Return the (X, Y) coordinate for the center point of the cell that contains the specified text.  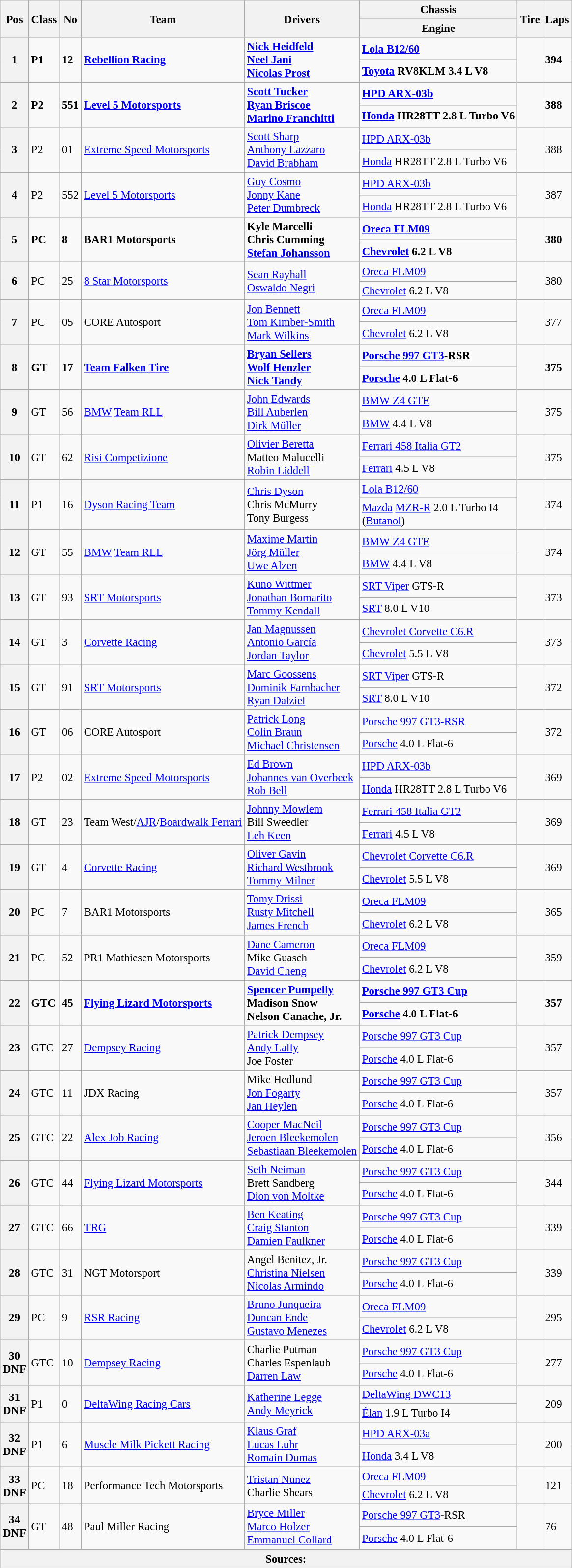
394 (557, 60)
Bryan Sellers Wolf Henzler Nick Tandy (302, 367)
Bruno Junqueira Duncan Ende Gustavo Menezes (302, 1318)
Klaus Graf Lucas Luhr Romain Dumas (302, 1445)
NGT Motorsport (163, 1273)
RSR Racing (163, 1318)
Kuno Wittmer Jonathan Bomarito Tommy Kendall (302, 597)
209 (557, 1404)
13 (15, 597)
29 (15, 1318)
Ed Brown Johannes van Overbeek Rob Bell (302, 778)
Élan 1.9 L Turbo I4 (438, 1413)
Katherine Legge Andy Meyrick (302, 1404)
365 (557, 913)
15 (15, 688)
JDX Racing (163, 1093)
Sean Rayhall Oswaldo Negri (302, 281)
Scott Tucker Ryan Briscoe Marino Franchitti (302, 105)
387 (557, 195)
44 (71, 1183)
Charlie Putman Charles Espenlaub Darren Law (302, 1363)
Chris Dyson Chris McMurry Tony Burgess (302, 505)
33DNF (15, 1485)
551 (71, 105)
Olivier Beretta Matteo Malucelli Robin Liddell (302, 457)
DeltaWing Racing Cars (163, 1404)
19 (15, 868)
Performance Tech Motorsports (163, 1485)
Angel Benitez, Jr. Christina Nielsen Nicolas Armindo (302, 1273)
552 (71, 195)
24 (15, 1093)
Honda 3.4 L V8 (438, 1456)
359 (557, 958)
200 (557, 1445)
30DNF (15, 1363)
Laps (557, 19)
Dyson Racing Team (163, 505)
HPD ARX-03a (438, 1433)
DeltaWing DWC13 (438, 1394)
John Edwards Bill Auberlen Dirk Müller (302, 412)
Dane Cameron Mike Guasch David Cheng (302, 958)
356 (557, 1138)
Tomy Drissi Rusty Mitchell James French (302, 913)
Tristan Nunez Charlie Shears (302, 1485)
Seth Neiman Brett Sandberg Dion von Moltke (302, 1183)
Pos (15, 19)
Risi Competizione (163, 457)
Team Falken Tire (163, 367)
Mazda MZR-R 2.0 L Turbo I4(Butanol) (438, 514)
PR1 Mathiesen Motorsports (163, 958)
TRG (163, 1228)
66 (71, 1228)
Paul Miller Racing (163, 1527)
93 (71, 597)
76 (557, 1527)
31 (71, 1273)
344 (557, 1183)
48 (71, 1527)
Marc Goossens Dominik Farnbacher Ryan Dalziel (302, 688)
0 (71, 1404)
121 (557, 1485)
26 (15, 1183)
8 Star Motorsports (163, 281)
62 (71, 457)
Class (44, 19)
Team (163, 19)
Ben Keating Craig Stanton Damien Faulkner (302, 1228)
277 (557, 1363)
377 (557, 322)
Scott Sharp Anthony Lazzaro David Brabham (302, 150)
Sources: (286, 1559)
34DNF (15, 1527)
1 (15, 60)
Johnny Mowlem Bill Sweedler Leh Keen (302, 822)
Patrick Long Colin Braun Michael Christensen (302, 732)
Spencer Pumpelly Madison Snow Nelson Canache, Jr. (302, 1003)
20 (15, 913)
Guy Cosmo Jonny Kane Peter Dumbreck (302, 195)
Patrick Dempsey Andy Lally Joe Foster (302, 1047)
Rebellion Racing (163, 60)
32DNF (15, 1445)
Jon Bennett Tom Kimber-Smith Mark Wilkins (302, 322)
Bryce Miller Marco Holzer Emmanuel Collard (302, 1527)
45 (71, 1003)
52 (71, 958)
91 (71, 688)
21 (15, 958)
05 (71, 322)
31DNF (15, 1404)
Alex Job Racing (163, 1138)
2 (15, 105)
56 (71, 412)
Mike Hedlund Jon Fogarty Jan Heylen (302, 1093)
Kyle Marcelli Chris Cumming Stefan Johansson (302, 240)
Tire (530, 19)
55 (71, 552)
28 (15, 1273)
No (71, 19)
14 (15, 642)
295 (557, 1318)
Nick Heidfeld Neel Jani Nicolas Prost (302, 60)
Team West/AJR/Boardwalk Ferrari (163, 822)
Engine (438, 29)
5 (15, 240)
Maxime Martin Jörg Müller Uwe Alzen (302, 552)
Toyota RV8KLM 3.4 L V8 (438, 71)
01 (71, 150)
Jan Magnussen Antonio García Jordan Taylor (302, 642)
Muscle Milk Pickett Racing (163, 1445)
Cooper MacNeil Jeroen Bleekemolen Sebastiaan Bleekemolen (302, 1138)
Drivers (302, 19)
02 (71, 778)
06 (71, 732)
Oliver Gavin Richard Westbrook Tommy Milner (302, 868)
Chassis (438, 10)
